Capture the cell that displays the provided text and extract its (x, y) central coordinate. 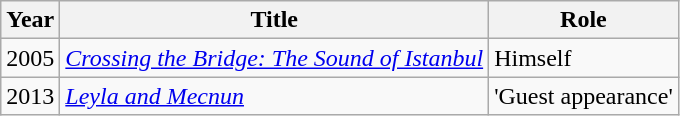
2013 (30, 96)
Year (30, 20)
Crossing the Bridge: The Sound of Istanbul (274, 58)
Himself (584, 58)
Title (274, 20)
Leyla and Mecnun (274, 96)
2005 (30, 58)
Role (584, 20)
'Guest appearance' (584, 96)
